Determine the (x, y) coordinate at the center of the cell enclosing the given text.  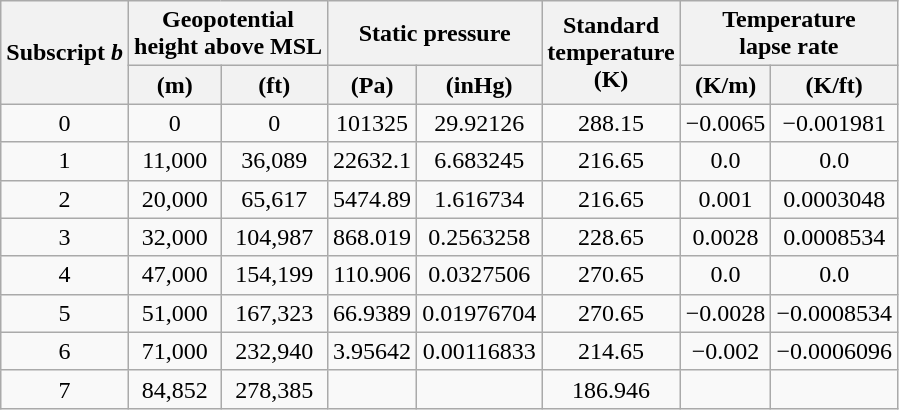
0.0028 (726, 237)
−0.0008534 (834, 313)
Geopotential height above MSL (228, 34)
4 (65, 275)
(K/ft) (834, 85)
0.2563258 (480, 237)
0.01976704 (480, 313)
(ft) (274, 85)
Static pressure (435, 34)
3.95642 (372, 351)
0.0008534 (834, 237)
36,089 (274, 161)
−0.001981 (834, 123)
22632.1 (372, 161)
214.65 (612, 351)
47,000 (175, 275)
20,000 (175, 199)
−0.0006096 (834, 351)
−0.002 (726, 351)
Temperature lapse rate (788, 34)
51,000 (175, 313)
228.65 (612, 237)
71,000 (175, 351)
5474.89 (372, 199)
232,940 (274, 351)
Standard temperature (K) (612, 52)
5 (65, 313)
11,000 (175, 161)
101325 (372, 123)
6.683245 (480, 161)
65,617 (274, 199)
1.616734 (480, 199)
0.0327506 (480, 275)
(K/m) (726, 85)
32,000 (175, 237)
104,987 (274, 237)
0.00116833 (480, 351)
868.019 (372, 237)
2 (65, 199)
−0.0028 (726, 313)
66.9389 (372, 313)
288.15 (612, 123)
167,323 (274, 313)
278,385 (274, 389)
6 (65, 351)
110.906 (372, 275)
Subscript b (65, 52)
(inHg) (480, 85)
0.001 (726, 199)
1 (65, 161)
84,852 (175, 389)
0.0003048 (834, 199)
3 (65, 237)
29.92126 (480, 123)
(Pa) (372, 85)
−0.0065 (726, 123)
154,199 (274, 275)
7 (65, 389)
186.946 (612, 389)
(m) (175, 85)
